From the cell containing the given text, extract its center point as (X, Y) coordinate. 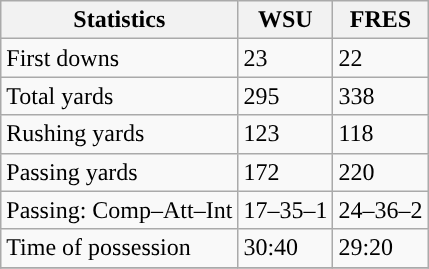
Statistics (120, 20)
172 (286, 172)
Passing yards (120, 172)
Time of possession (120, 248)
123 (286, 134)
220 (380, 172)
FRES (380, 20)
295 (286, 96)
17–35–1 (286, 210)
22 (380, 58)
30:40 (286, 248)
118 (380, 134)
24–36–2 (380, 210)
29:20 (380, 248)
WSU (286, 20)
338 (380, 96)
First downs (120, 58)
Rushing yards (120, 134)
Total yards (120, 96)
Passing: Comp–Att–Int (120, 210)
23 (286, 58)
